Determine the [x, y] coordinate at the center of the cell enclosing the given text.  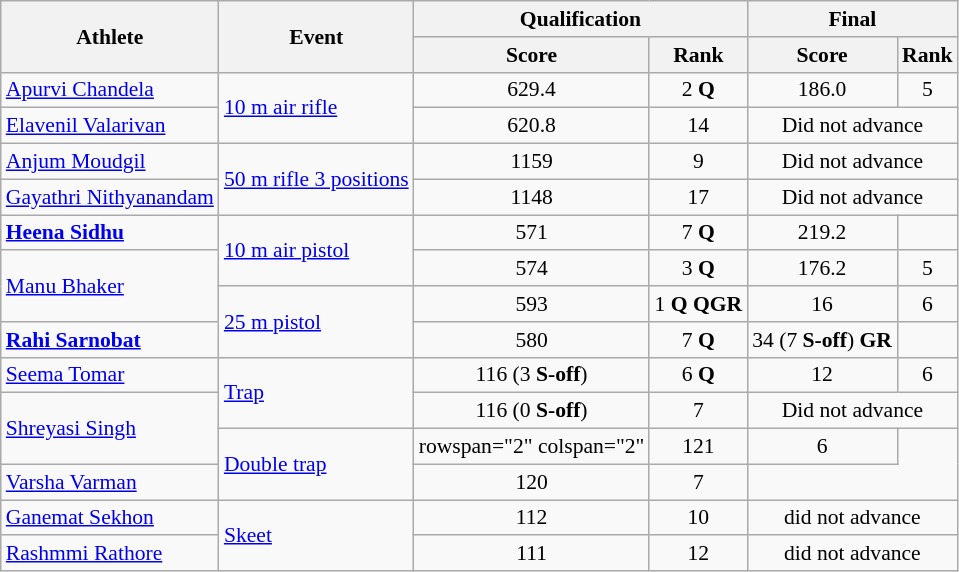
620.8 [532, 126]
116 (3 S-off) [532, 375]
rowspan="2" colspan="2" [532, 447]
1159 [532, 162]
120 [532, 482]
176.2 [822, 269]
17 [698, 197]
Trap [316, 392]
2 Q [698, 90]
580 [532, 340]
14 [698, 126]
Double trap [316, 464]
Rashmmi Rathore [110, 554]
219.2 [822, 233]
571 [532, 233]
Final [852, 19]
Qualification [580, 19]
Event [316, 36]
34 (7 S-off) GR [822, 340]
1 Q QGR [698, 304]
10 m air pistol [316, 250]
6 Q [698, 375]
25 m pistol [316, 322]
Elavenil Valarivan [110, 126]
Apurvi Chandela [110, 90]
Manu Bhaker [110, 286]
Shreyasi Singh [110, 428]
10 [698, 518]
Athlete [110, 36]
116 (0 S-off) [532, 411]
Heena Sidhu [110, 233]
10 m air rifle [316, 108]
Skeet [316, 536]
111 [532, 554]
112 [532, 518]
Varsha Varman [110, 482]
Ganemat Sekhon [110, 518]
Anjum Moudgil [110, 162]
186.0 [822, 90]
Seema Tomar [110, 375]
Gayathri Nithyanandam [110, 197]
593 [532, 304]
50 m rifle 3 positions [316, 180]
629.4 [532, 90]
16 [822, 304]
3 Q [698, 269]
1148 [532, 197]
Rahi Sarnobat [110, 340]
9 [698, 162]
574 [532, 269]
121 [698, 447]
